Output the (x, y) coordinate of the center of the cell containing the given text.  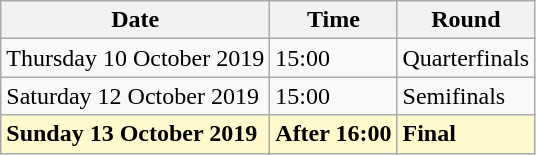
Time (334, 20)
Date (136, 20)
Saturday 12 October 2019 (136, 96)
Thursday 10 October 2019 (136, 58)
Sunday 13 October 2019 (136, 134)
Round (466, 20)
Semifinals (466, 96)
After 16:00 (334, 134)
Quarterfinals (466, 58)
Final (466, 134)
